Return the (X, Y) coordinate for the center point of the cell that contains the specified text.  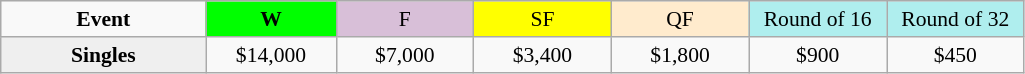
Event (104, 19)
$14,000 (271, 55)
$3,400 (543, 55)
Round of 16 (818, 19)
QF (680, 19)
$900 (818, 55)
F (405, 19)
Singles (104, 55)
$1,800 (680, 55)
SF (543, 19)
Round of 32 (955, 19)
W (271, 19)
$7,000 (405, 55)
$450 (955, 55)
